Pinpoint the cell where the given text exists, returning its (x, y) midpoint coordinate. 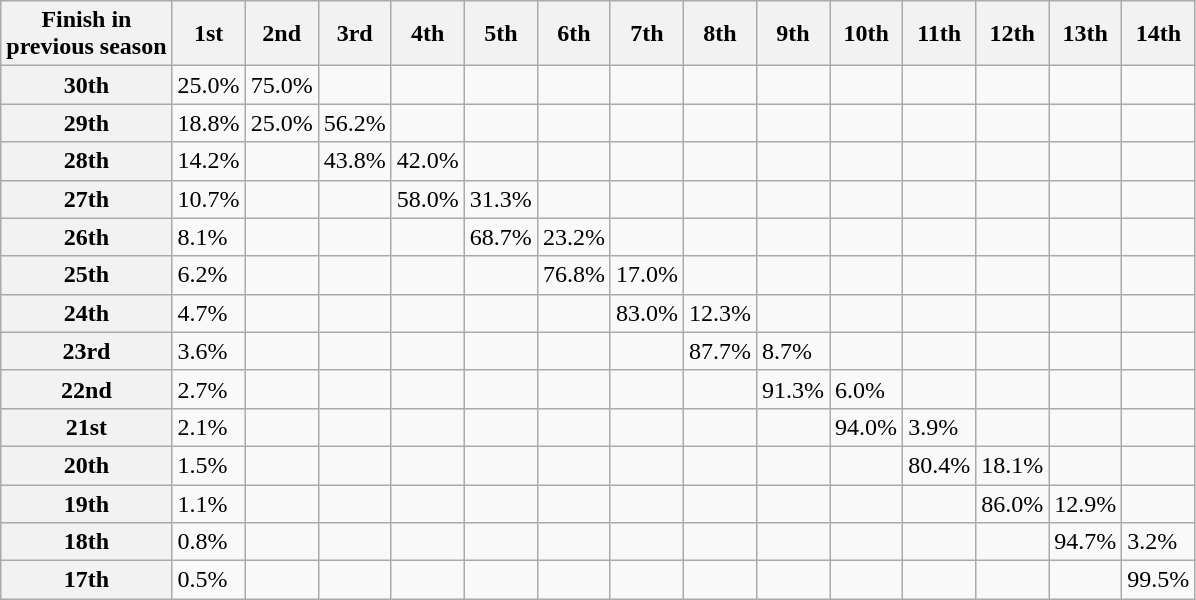
3rd (354, 34)
0.8% (208, 542)
3.9% (940, 427)
87.7% (720, 351)
75.0% (282, 85)
12.3% (720, 313)
58.0% (428, 199)
80.4% (940, 465)
3.2% (1158, 542)
29th (86, 123)
86.0% (1012, 503)
24th (86, 313)
10.7% (208, 199)
94.0% (866, 427)
11th (940, 34)
4th (428, 34)
1.5% (208, 465)
42.0% (428, 161)
99.5% (1158, 580)
76.8% (574, 275)
31.3% (500, 199)
27th (86, 199)
26th (86, 237)
12.9% (1086, 503)
8th (720, 34)
17th (86, 580)
Finish in previous season (86, 34)
6th (574, 34)
68.7% (500, 237)
19th (86, 503)
0.5% (208, 580)
25th (86, 275)
18.1% (1012, 465)
14th (1158, 34)
5th (500, 34)
6.0% (866, 389)
43.8% (354, 161)
94.7% (1086, 542)
83.0% (646, 313)
18th (86, 542)
1st (208, 34)
3.6% (208, 351)
28th (86, 161)
8.7% (794, 351)
6.2% (208, 275)
8.1% (208, 237)
30th (86, 85)
17.0% (646, 275)
13th (1086, 34)
18.8% (208, 123)
7th (646, 34)
14.2% (208, 161)
12th (1012, 34)
23.2% (574, 237)
21st (86, 427)
2nd (282, 34)
2.1% (208, 427)
23rd (86, 351)
2.7% (208, 389)
10th (866, 34)
91.3% (794, 389)
4.7% (208, 313)
1.1% (208, 503)
56.2% (354, 123)
20th (86, 465)
22nd (86, 389)
9th (794, 34)
